Pinpoint the cell where the given text exists, returning its [x, y] midpoint coordinate. 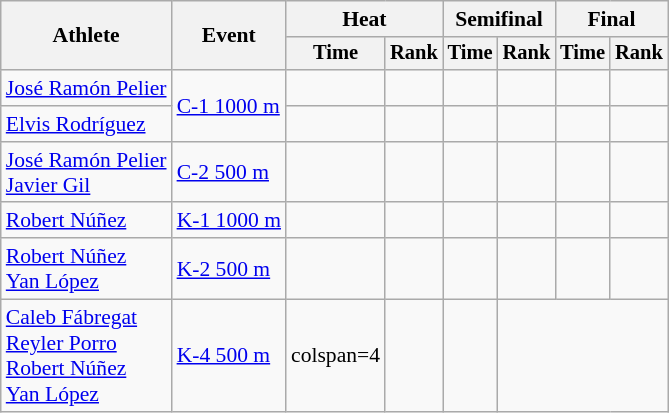
Robert NúñezYan López [86, 268]
Caleb FábregatReyler PorroRobert NúñezYan López [86, 356]
José Ramón Pelier [86, 88]
Robert Núñez [86, 221]
Athlete [86, 36]
Heat [364, 19]
K-1 1000 m [229, 221]
C-1 1000 m [229, 106]
C-2 500 m [229, 172]
K-4 500 m [229, 356]
colspan=4 [336, 356]
Event [229, 36]
Elvis Rodríguez [86, 124]
Final [611, 19]
José Ramón PelierJavier Gil [86, 172]
K-2 500 m [229, 268]
Semifinal [499, 19]
